Search for the cell housing the specified text and yield its [X, Y] center coordinate. 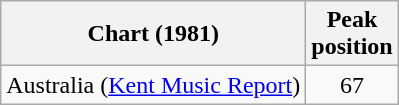
67 [352, 85]
Chart (1981) [154, 34]
Australia (Kent Music Report) [154, 85]
Peakposition [352, 34]
